Return the [x, y] coordinate for the center point of the cell that contains the specified text.  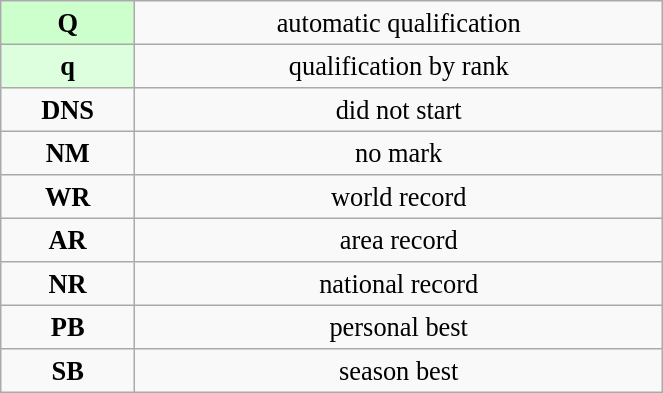
national record [399, 284]
personal best [399, 327]
SB [68, 371]
did not start [399, 109]
WR [68, 197]
area record [399, 240]
q [68, 66]
NM [68, 153]
world record [399, 197]
no mark [399, 153]
PB [68, 327]
qualification by rank [399, 66]
NR [68, 284]
Q [68, 22]
season best [399, 371]
DNS [68, 109]
AR [68, 240]
automatic qualification [399, 22]
